Return the (x, y) coordinate for the center point of the cell that contains the specified text.  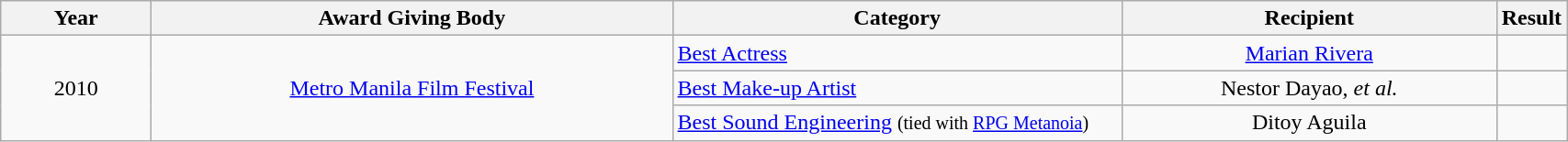
Metro Manila Film Festival (412, 88)
Best Sound Engineering (tied with RPG Metanoia) (897, 123)
Ditoy Aguila (1309, 123)
Marian Rivera (1309, 53)
Result (1531, 18)
Best Actress (897, 53)
Year (76, 18)
Best Make-up Artist (897, 88)
Category (897, 18)
2010 (76, 88)
Award Giving Body (412, 18)
Nestor Dayao, et al. (1309, 88)
Recipient (1309, 18)
